Search for the cell housing the specified text and yield its [x, y] center coordinate. 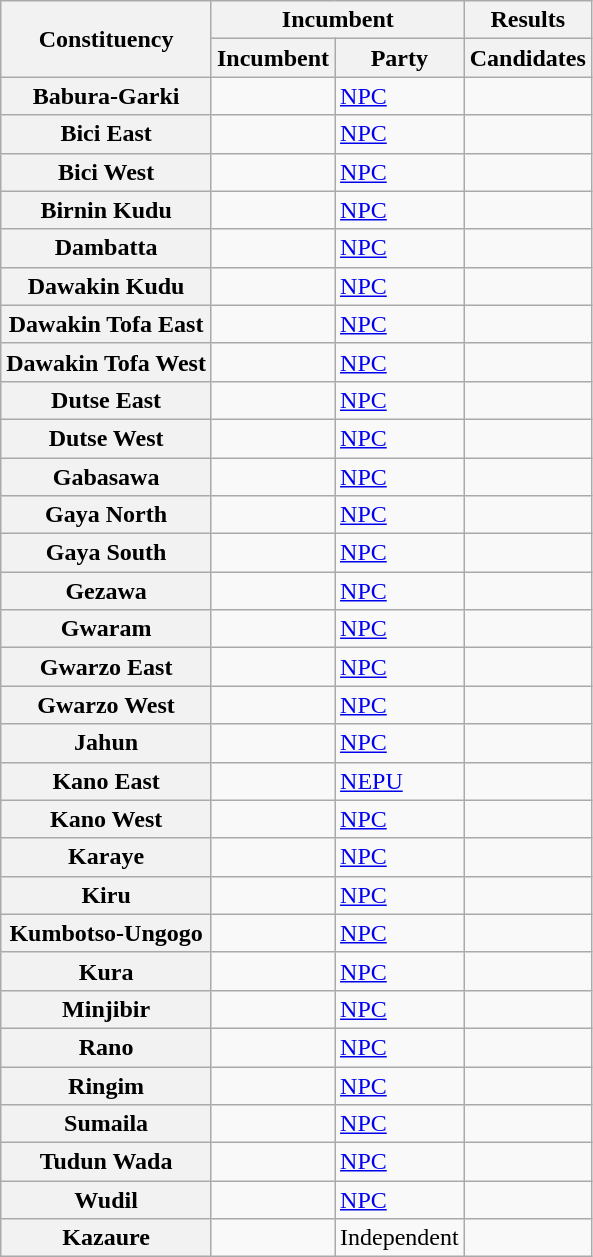
Kumbotso-Ungogo [106, 933]
Dawakin Tofa East [106, 324]
Dawakin Kudu [106, 286]
Gabasawa [106, 477]
Jahun [106, 743]
Gwarzo East [106, 667]
Gezawa [106, 591]
Independent [400, 1238]
Rano [106, 1047]
Sumaila [106, 1124]
Kano East [106, 781]
Dutse East [106, 400]
Karaye [106, 857]
Gaya South [106, 553]
Candidates [528, 58]
Gwarzo West [106, 705]
Kura [106, 971]
Dutse West [106, 438]
Constituency [106, 39]
Gwaram [106, 629]
Gaya North [106, 515]
Dawakin Tofa West [106, 362]
Kiru [106, 895]
Dambatta [106, 248]
Ringim [106, 1085]
Bici East [106, 134]
Babura-Garki [106, 96]
Kazaure [106, 1238]
NEPU [400, 781]
Tudun Wada [106, 1162]
Minjibir [106, 1009]
Bici West [106, 172]
Party [400, 58]
Wudil [106, 1200]
Kano West [106, 819]
Results [528, 20]
Birnin Kudu [106, 210]
